Search for the cell housing the specified text and yield its [x, y] center coordinate. 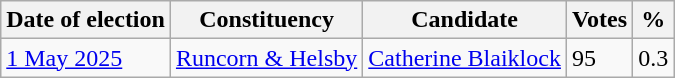
% [654, 20]
Votes [599, 20]
Candidate [465, 20]
Runcorn & Helsby [266, 58]
0.3 [654, 58]
Catherine Blaiklock [465, 58]
95 [599, 58]
Date of election [86, 20]
1 May 2025 [86, 58]
Constituency [266, 20]
